Capture the cell that displays the provided text and extract its [x, y] central coordinate. 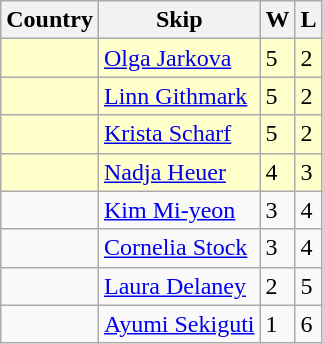
Nadja Heuer [179, 172]
Linn Githmark [179, 96]
W [278, 20]
Kim Mi-yeon [179, 210]
Ayumi Sekiguti [179, 324]
Laura Delaney [179, 286]
1 [278, 324]
6 [308, 324]
Cornelia Stock [179, 248]
Skip [179, 20]
Country [50, 20]
Krista Scharf [179, 134]
Olga Jarkova [179, 58]
L [308, 20]
